Detect which cell encompasses the target text, then output its [X, Y] center coordinate. 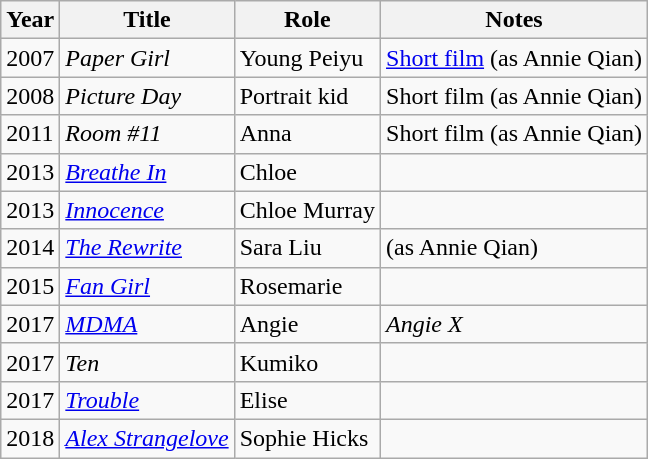
Picture Day [147, 96]
Trouble [147, 400]
Kumiko [307, 362]
The Rewrite [147, 248]
Breathe In [147, 172]
Anna [307, 134]
MDMA [147, 324]
Chloe [307, 172]
Paper Girl [147, 58]
Ten [147, 362]
Chloe Murray [307, 210]
Young Peiyu [307, 58]
Notes [514, 20]
2018 [30, 438]
2008 [30, 96]
Room #11 [147, 134]
Angie X [514, 324]
Role [307, 20]
Title [147, 20]
Rosemarie [307, 286]
Elise [307, 400]
Sara Liu [307, 248]
Portrait kid [307, 96]
Sophie Hicks [307, 438]
2015 [30, 286]
2011 [30, 134]
(as Annie Qian) [514, 248]
Innocence [147, 210]
Fan Girl [147, 286]
2014 [30, 248]
Year [30, 20]
Alex Strangelove [147, 438]
Angie [307, 324]
2007 [30, 58]
